Detect which cell encompasses the target text, then output its (X, Y) center coordinate. 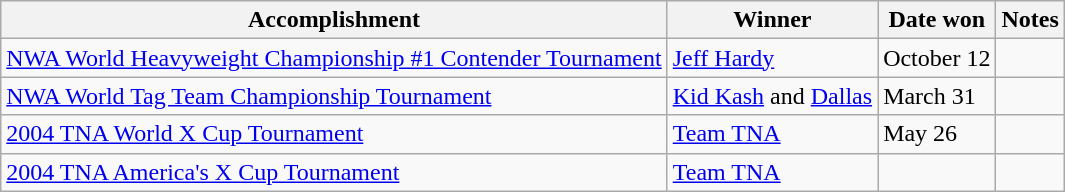
Notes (1030, 20)
Accomplishment (334, 20)
May 26 (937, 134)
Winner (772, 20)
March 31 (937, 96)
Kid Kash and Dallas (772, 96)
2004 TNA America's X Cup Tournament (334, 172)
NWA World Tag Team Championship Tournament (334, 96)
October 12 (937, 58)
NWA World Heavyweight Championship #1 Contender Tournament (334, 58)
Date won (937, 20)
2004 TNA World X Cup Tournament (334, 134)
Jeff Hardy (772, 58)
